From the cell containing the given text, extract its center point as [X, Y] coordinate. 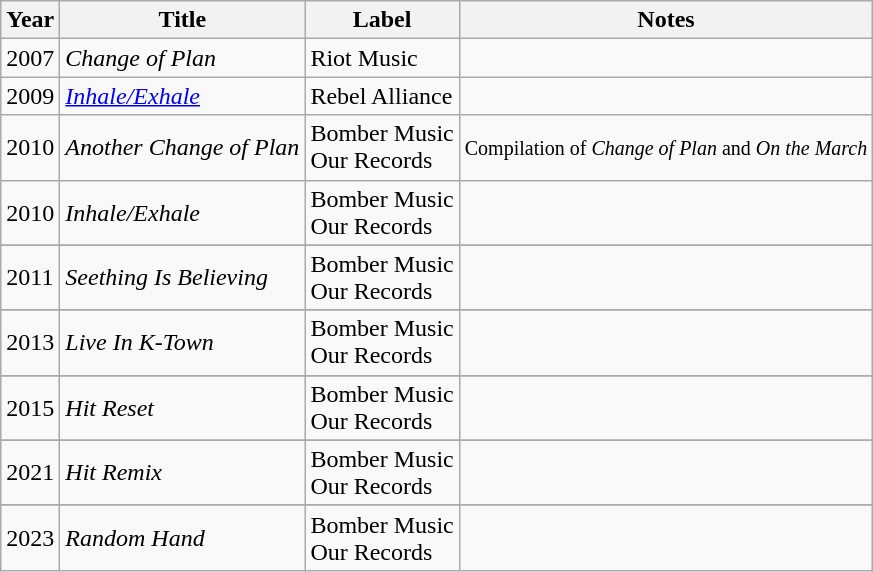
Hit Remix [182, 472]
2023 [30, 538]
Notes [666, 20]
Seething Is Believing [182, 278]
2007 [30, 58]
Live In K-Town [182, 342]
Rebel Alliance [382, 96]
2011 [30, 278]
Another Change of Plan [182, 148]
2009 [30, 96]
2021 [30, 472]
Label [382, 20]
Riot Music [382, 58]
Random Hand [182, 538]
2015 [30, 408]
Title [182, 20]
2013 [30, 342]
Compilation of Change of Plan and On the March [666, 148]
Year [30, 20]
Hit Reset [182, 408]
Change of Plan [182, 58]
